Find where the given text appears and provide that cell's center as (X, Y) coordinate. 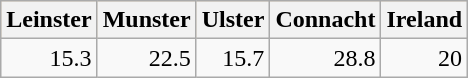
15.3 (49, 58)
15.7 (233, 58)
Ulster (233, 20)
Ireland (424, 20)
Munster (146, 20)
28.8 (326, 58)
20 (424, 58)
Connacht (326, 20)
Leinster (49, 20)
22.5 (146, 58)
